Return the (x, y) coordinate for the center point of the cell that contains the specified text.  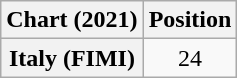
Chart (2021) (72, 20)
Italy (FIMI) (72, 58)
24 (190, 58)
Position (190, 20)
